Identify which cell holds the provided text, then report its [x, y] central coordinate. 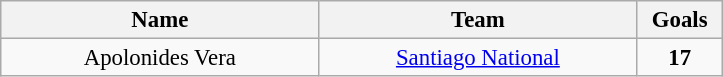
Team [478, 20]
Goals [680, 20]
Santiago National [478, 58]
17 [680, 58]
Apolonides Vera [160, 58]
Name [160, 20]
